Return (x, y) of the center of cell containing provided text 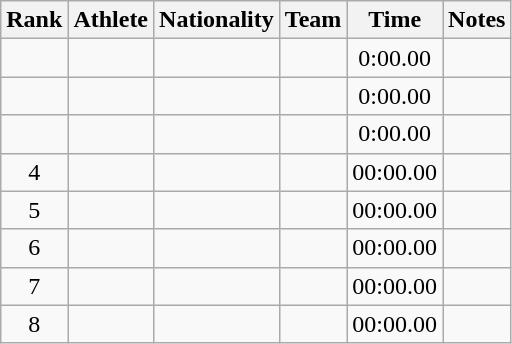
Time (395, 20)
Team (313, 20)
6 (34, 248)
8 (34, 324)
Nationality (217, 20)
Notes (477, 20)
4 (34, 172)
5 (34, 210)
Rank (34, 20)
7 (34, 286)
Athlete (111, 20)
